Extract the (x, y) coordinate from the center of the cell holding the provided text.  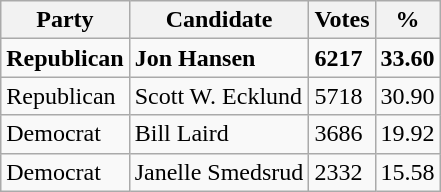
5718 (342, 96)
Jon Hansen (219, 58)
6217 (342, 58)
Party (65, 20)
19.92 (408, 134)
3686 (342, 134)
Votes (342, 20)
2332 (342, 172)
% (408, 20)
30.90 (408, 96)
Candidate (219, 20)
Janelle Smedsrud (219, 172)
15.58 (408, 172)
Bill Laird (219, 134)
33.60 (408, 58)
Scott W. Ecklund (219, 96)
